Extract the [X, Y] coordinate from the center of the cell holding the provided text.  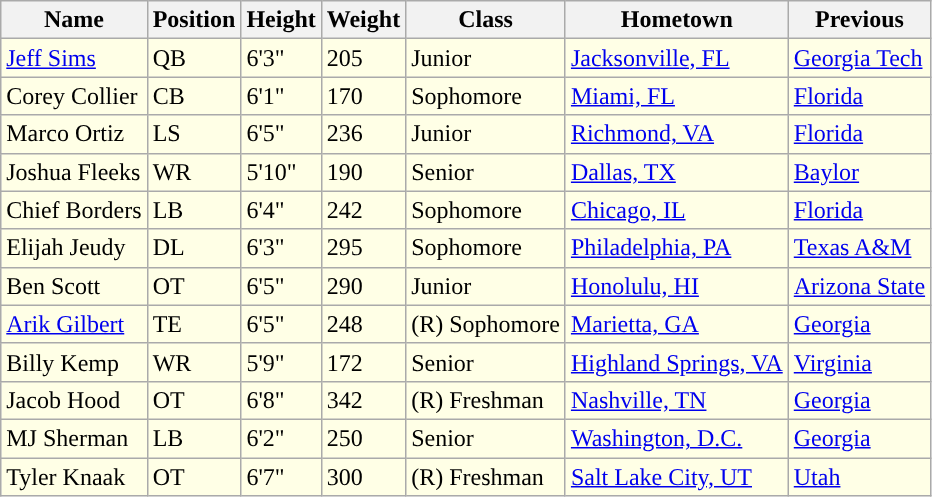
300 [363, 477]
MJ Sherman [74, 438]
QB [194, 58]
Name [74, 20]
250 [363, 438]
290 [363, 286]
Hometown [676, 20]
190 [363, 172]
Baylor [859, 172]
DL [194, 248]
Richmond, VA [676, 134]
Chicago, IL [676, 210]
Class [486, 20]
Jeff Sims [74, 58]
236 [363, 134]
170 [363, 96]
(R) Sophomore [486, 324]
Chief Borders [74, 210]
Philadelphia, PA [676, 248]
Virginia [859, 362]
Texas A&M [859, 248]
Arizona State [859, 286]
172 [363, 362]
TE [194, 324]
6'8" [281, 400]
Jacob Hood [74, 400]
Marietta, GA [676, 324]
Nashville, TN [676, 400]
6'4" [281, 210]
248 [363, 324]
6'1" [281, 96]
Joshua Fleeks [74, 172]
Georgia Tech [859, 58]
Weight [363, 20]
Dallas, TX [676, 172]
6'7" [281, 477]
Miami, FL [676, 96]
Billy Kemp [74, 362]
LS [194, 134]
Elijah Jeudy [74, 248]
5'10" [281, 172]
342 [363, 400]
Corey Collier [74, 96]
Ben Scott [74, 286]
Arik Gilbert [74, 324]
Tyler Knaak [74, 477]
Previous [859, 20]
Position [194, 20]
6'2" [281, 438]
Salt Lake City, UT [676, 477]
295 [363, 248]
CB [194, 96]
Highland Springs, VA [676, 362]
Marco Ortiz [74, 134]
242 [363, 210]
Height [281, 20]
5'9" [281, 362]
Jacksonville, FL [676, 58]
Washington, D.C. [676, 438]
205 [363, 58]
Utah [859, 477]
Honolulu, HI [676, 286]
